Search for the cell housing the specified text and yield its [X, Y] center coordinate. 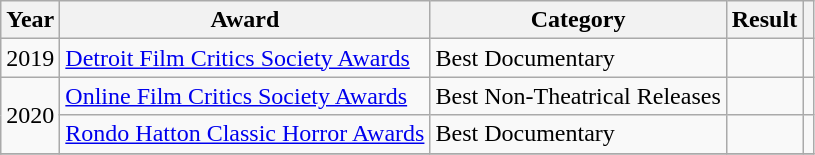
Category [578, 20]
Detroit Film Critics Society Awards [245, 58]
Award [245, 20]
Best Non-Theatrical Releases [578, 96]
Year [30, 20]
Result [764, 20]
2020 [30, 115]
Rondo Hatton Classic Horror Awards [245, 134]
2019 [30, 58]
Online Film Critics Society Awards [245, 96]
